Scan for the cell matching the given text and deliver its (x, y) coordinate at center. 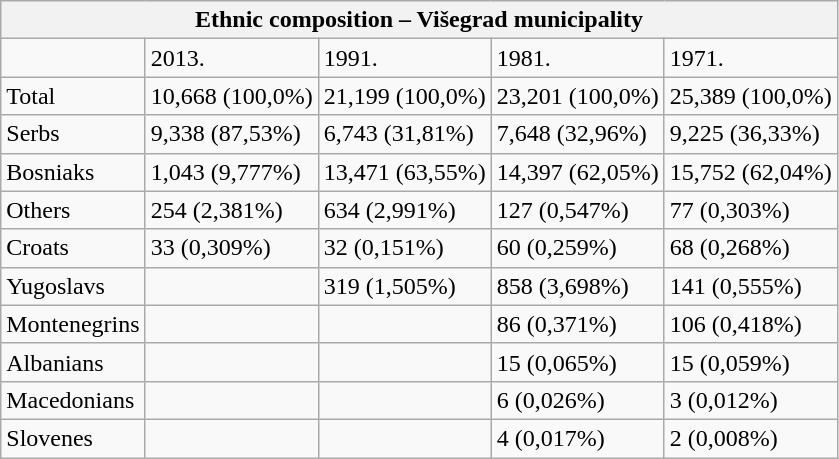
33 (0,309%) (232, 248)
15,752 (62,04%) (750, 172)
86 (0,371%) (578, 324)
Yugoslavs (73, 286)
77 (0,303%) (750, 210)
68 (0,268%) (750, 248)
2 (0,008%) (750, 438)
7,648 (32,96%) (578, 134)
1981. (578, 58)
23,201 (100,0%) (578, 96)
60 (0,259%) (578, 248)
32 (0,151%) (404, 248)
6 (0,026%) (578, 400)
4 (0,017%) (578, 438)
Albanians (73, 362)
634 (2,991%) (404, 210)
Serbs (73, 134)
15 (0,059%) (750, 362)
21,199 (100,0%) (404, 96)
10,668 (100,0%) (232, 96)
1971. (750, 58)
1991. (404, 58)
Croats (73, 248)
14,397 (62,05%) (578, 172)
15 (0,065%) (578, 362)
6,743 (31,81%) (404, 134)
3 (0,012%) (750, 400)
9,338 (87,53%) (232, 134)
106 (0,418%) (750, 324)
2013. (232, 58)
9,225 (36,33%) (750, 134)
127 (0,547%) (578, 210)
254 (2,381%) (232, 210)
Bosniaks (73, 172)
Montenegrins (73, 324)
Slovenes (73, 438)
Others (73, 210)
25,389 (100,0%) (750, 96)
13,471 (63,55%) (404, 172)
1,043 (9,777%) (232, 172)
858 (3,698%) (578, 286)
Total (73, 96)
Ethnic composition – Višegrad municipality (420, 20)
141 (0,555%) (750, 286)
Macedonians (73, 400)
319 (1,505%) (404, 286)
